For the text-containing cell, return its midpoint in (X, Y) coordinate format. 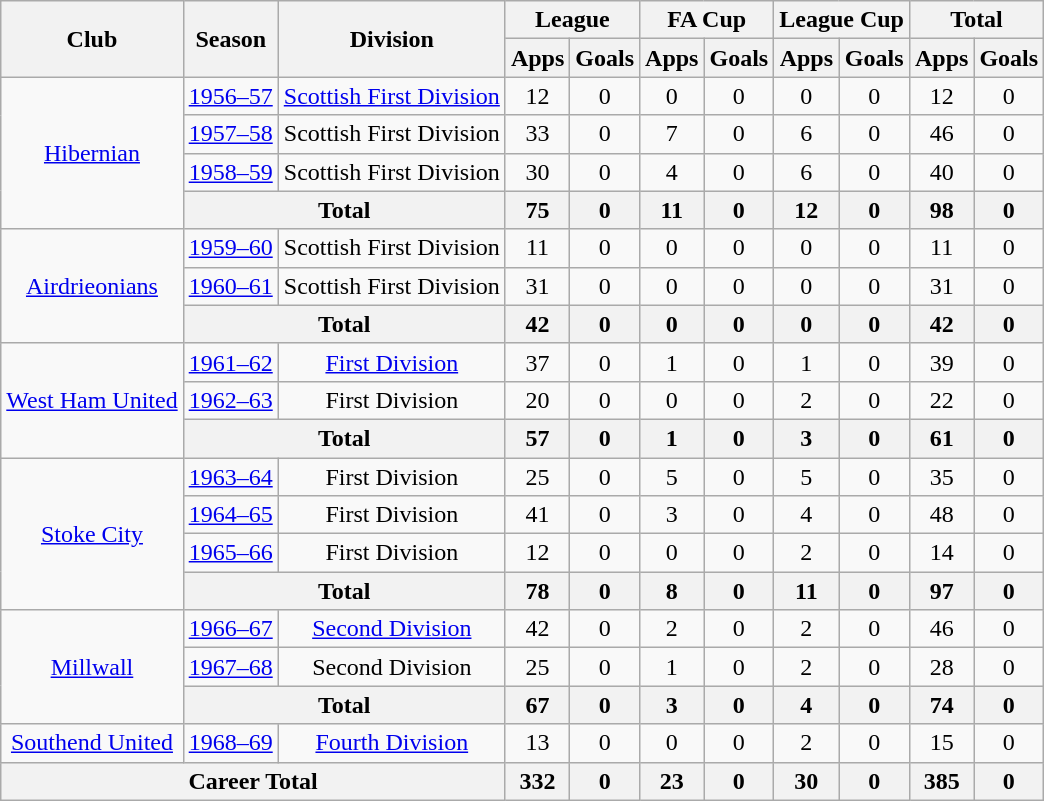
39 (941, 362)
1961–62 (230, 362)
67 (537, 705)
Season (230, 39)
1968–69 (230, 743)
Career Total (254, 781)
61 (941, 438)
7 (672, 134)
37 (537, 362)
Southend United (92, 743)
48 (941, 515)
1966–67 (230, 629)
57 (537, 438)
FA Cup (707, 20)
Airdrieonians (92, 286)
West Ham United (92, 400)
1960–61 (230, 286)
78 (537, 591)
75 (537, 210)
1967–68 (230, 667)
1958–59 (230, 172)
14 (941, 553)
1964–65 (230, 515)
1963–64 (230, 477)
1957–58 (230, 134)
97 (941, 591)
Millwall (92, 667)
1956–57 (230, 96)
98 (941, 210)
1959–60 (230, 248)
332 (537, 781)
Fourth Division (392, 743)
League (572, 20)
20 (537, 400)
8 (672, 591)
22 (941, 400)
League Cup (842, 20)
28 (941, 667)
23 (672, 781)
41 (537, 515)
Stoke City (92, 534)
15 (941, 743)
13 (537, 743)
1962–63 (230, 400)
74 (941, 705)
Hibernian (92, 153)
35 (941, 477)
385 (941, 781)
Division (392, 39)
1965–66 (230, 553)
40 (941, 172)
Club (92, 39)
33 (537, 134)
